Determine the (X, Y) coordinate at the center of the cell enclosing the given text.  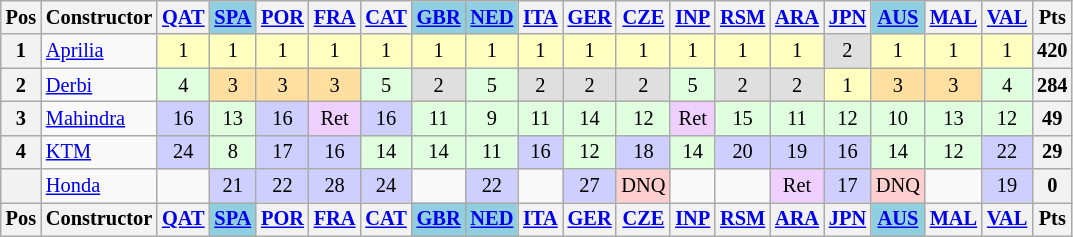
Aprilia (99, 51)
49 (1052, 118)
20 (742, 152)
Derbi (99, 85)
8 (232, 152)
284 (1052, 85)
10 (898, 118)
Honda (99, 186)
420 (1052, 51)
18 (643, 152)
15 (742, 118)
9 (492, 118)
0 (1052, 186)
Mahindra (99, 118)
KTM (99, 152)
29 (1052, 152)
27 (590, 186)
28 (335, 186)
21 (232, 186)
